Search for the cell housing the specified text and yield its (X, Y) center coordinate. 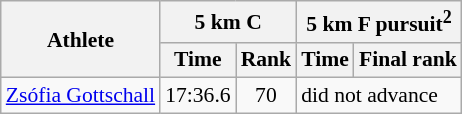
70 (266, 96)
Zsófia Gottschall (80, 96)
Athlete (80, 40)
5 km F pursuit2 (379, 22)
Final rank (408, 60)
did not advance (379, 96)
Rank (266, 60)
5 km C (228, 22)
17:36.6 (198, 96)
